Detect which cell encompasses the target text, then output its [x, y] center coordinate. 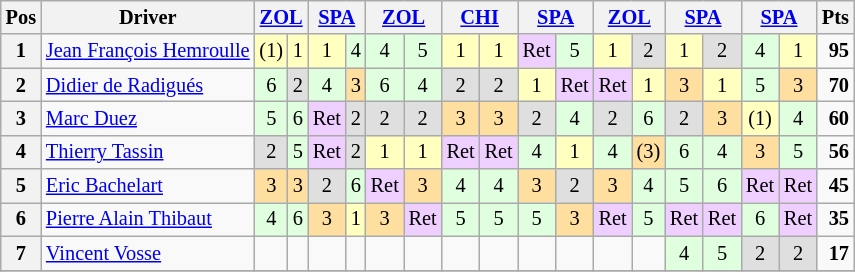
(3) [648, 152]
Vincent Vosse [148, 253]
56 [836, 152]
45 [836, 186]
Pos [21, 17]
60 [836, 118]
Jean François Hemroulle [148, 51]
17 [836, 253]
CHI [480, 17]
95 [836, 51]
35 [836, 219]
Pts [836, 17]
70 [836, 85]
Didier de Radigués [148, 85]
Eric Bachelart [148, 186]
Pierre Alain Thibaut [148, 219]
Thierry Tassin [148, 152]
Driver [148, 17]
7 [21, 253]
Marc Duez [148, 118]
